Return the (x, y) coordinate for the center point of the cell that contains the specified text.  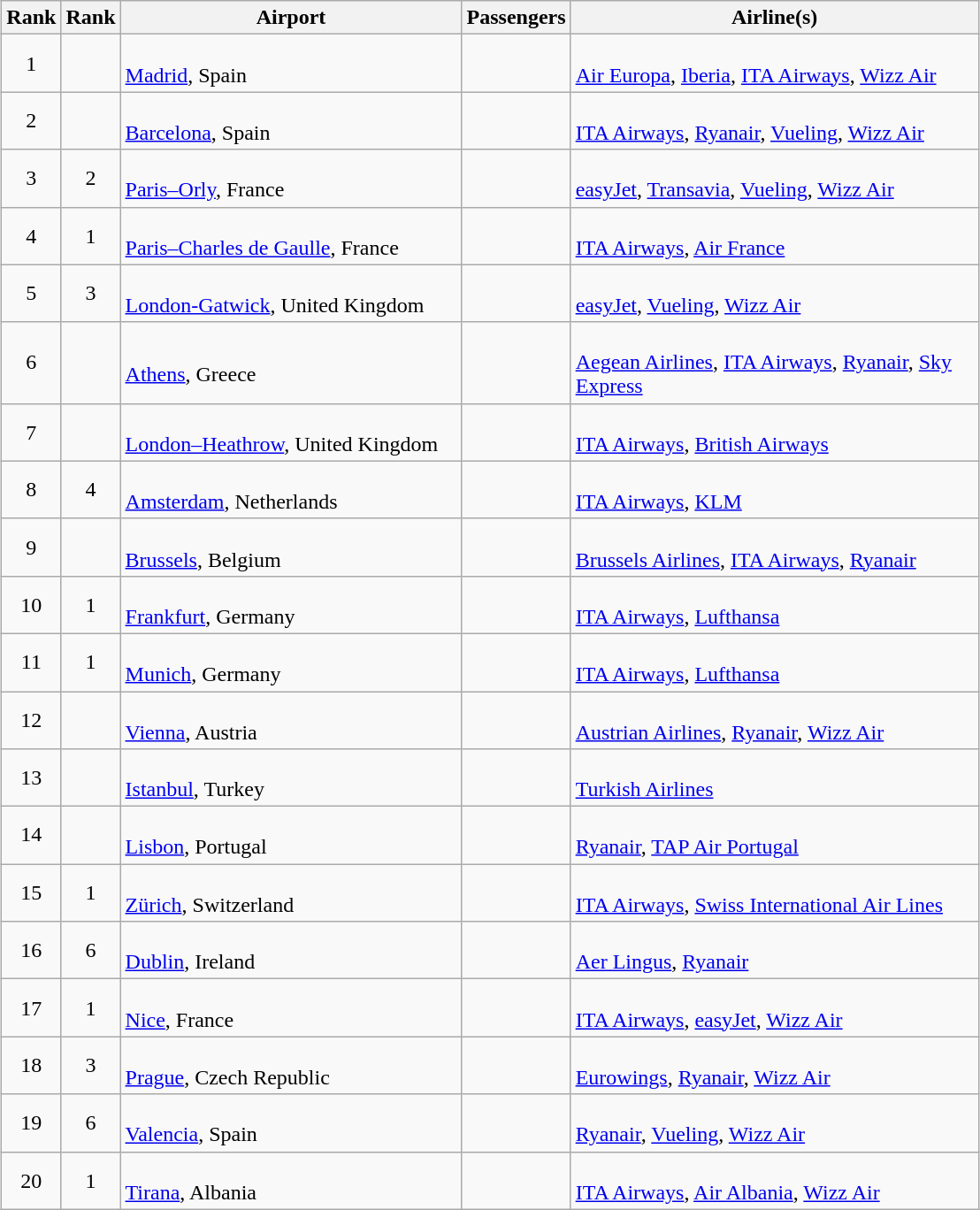
Amsterdam, Netherlands (291, 490)
Airline(s) (775, 18)
Frankfurt, Germany (291, 605)
15 (32, 893)
London-Gatwick, United Kingdom (291, 294)
Vienna, Austria (291, 720)
13 (32, 778)
Air Europa, Iberia, ITA Airways, Wizz Air (775, 64)
10 (32, 605)
9 (32, 547)
Austrian Airlines, Ryanair, Wizz Air (775, 720)
Munich, Germany (291, 662)
17 (32, 1008)
Prague, Czech Republic (291, 1065)
ITA Airways, British Airways (775, 432)
ITA Airways, Air Albania, Wizz Air (775, 1180)
Ryanair, TAP Air Portugal (775, 835)
5 (32, 294)
8 (32, 490)
Passengers (517, 18)
Athens, Greece (291, 363)
14 (32, 835)
12 (32, 720)
Brussels, Belgium (291, 547)
Aegean Airlines, ITA Airways, Ryanair, Sky Express (775, 363)
ITA Airways, KLM (775, 490)
Paris–Orly, France (291, 179)
Turkish Airlines (775, 778)
Barcelona, Spain (291, 120)
ITA Airways, Ryanair, Vueling, Wizz Air (775, 120)
Brussels Airlines, ITA Airways, Ryanair (775, 547)
16 (32, 950)
Paris–Charles de Gaulle, France (291, 235)
11 (32, 662)
Nice, France (291, 1008)
Eurowings, Ryanair, Wizz Air (775, 1065)
Valencia, Spain (291, 1123)
Lisbon, Portugal (291, 835)
Madrid, Spain (291, 64)
ITA Airways, easyJet, Wizz Air (775, 1008)
18 (32, 1065)
Aer Lingus, Ryanair (775, 950)
Dublin, Ireland (291, 950)
easyJet, Transavia, Vueling, Wizz Air (775, 179)
ITA Airways, Swiss International Air Lines (775, 893)
easyJet, Vueling, Wizz Air (775, 294)
London–Heathrow, United Kingdom (291, 432)
ITA Airways, Air France (775, 235)
20 (32, 1180)
Zürich, Switzerland (291, 893)
Ryanair, Vueling, Wizz Air (775, 1123)
Tirana, Albania (291, 1180)
Istanbul, Turkey (291, 778)
19 (32, 1123)
7 (32, 432)
Airport (291, 18)
